Scan for the cell matching the given text and deliver its [X, Y] coordinate at center. 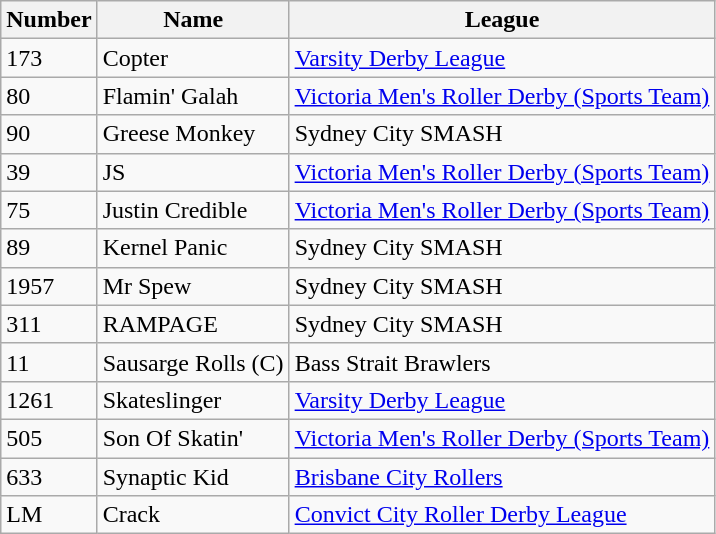
LM [49, 515]
Copter [193, 58]
311 [49, 324]
Synaptic Kid [193, 477]
Sausarge Rolls (C) [193, 362]
Number [49, 20]
90 [49, 134]
Mr Spew [193, 286]
39 [49, 172]
1261 [49, 400]
Son Of Skatin' [193, 438]
505 [49, 438]
Skateslinger [193, 400]
Justin Credible [193, 210]
JS [193, 172]
89 [49, 248]
Name [193, 20]
173 [49, 58]
11 [49, 362]
Kernel Panic [193, 248]
Bass Strait Brawlers [502, 362]
80 [49, 96]
1957 [49, 286]
League [502, 20]
Convict City Roller Derby League [502, 515]
Brisbane City Rollers [502, 477]
Flamin' Galah [193, 96]
633 [49, 477]
75 [49, 210]
Greese Monkey [193, 134]
Crack [193, 515]
RAMPAGE [193, 324]
